Output the (x, y) coordinate of the center of the cell containing the given text.  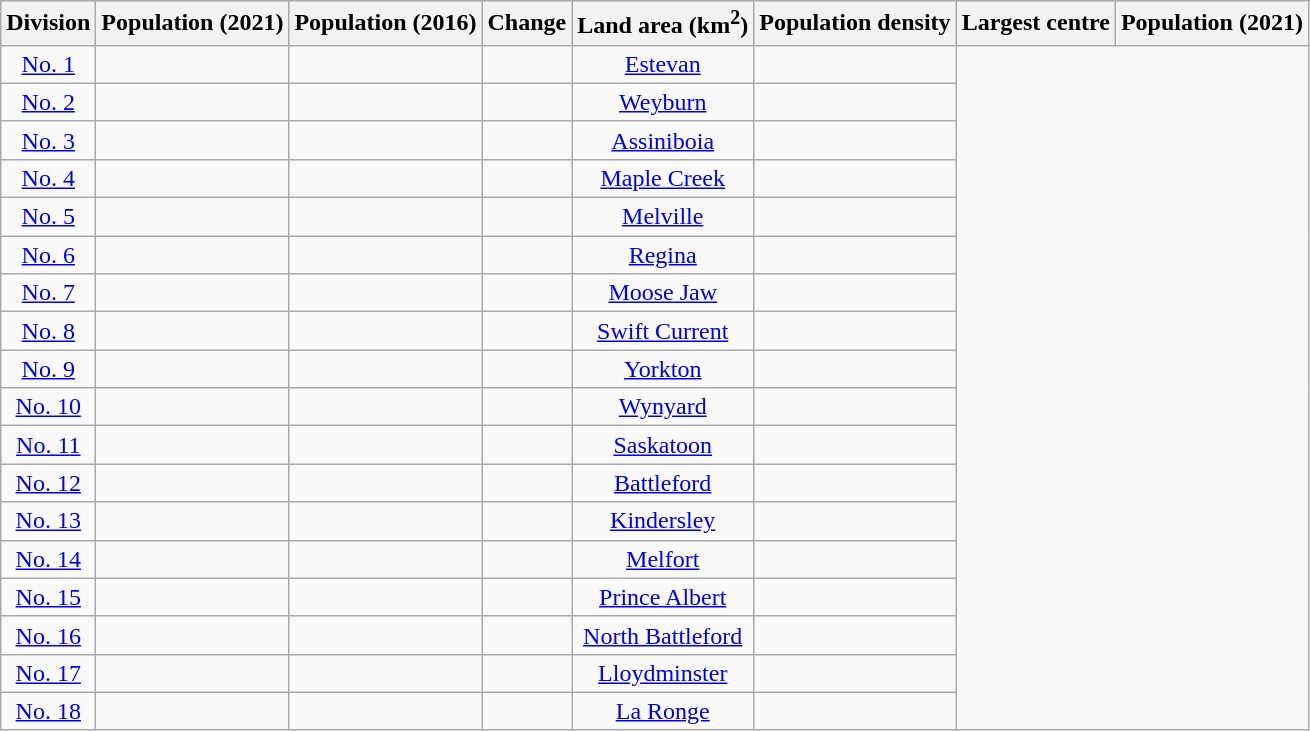
Population density (855, 24)
Land area (km2) (663, 24)
Saskatoon (663, 445)
No. 6 (48, 255)
No. 16 (48, 635)
Wynyard (663, 407)
Prince Albert (663, 597)
No. 11 (48, 445)
North Battleford (663, 635)
No. 14 (48, 559)
No. 17 (48, 673)
Assiniboia (663, 140)
No. 12 (48, 483)
No. 5 (48, 217)
Population (2016) (386, 24)
No. 15 (48, 597)
Regina (663, 255)
Largest centre (1036, 24)
No. 18 (48, 711)
No. 8 (48, 331)
No. 2 (48, 102)
Lloydminster (663, 673)
Maple Creek (663, 178)
Estevan (663, 64)
No. 10 (48, 407)
Moose Jaw (663, 293)
Melville (663, 217)
No. 3 (48, 140)
No. 1 (48, 64)
No. 7 (48, 293)
Yorkton (663, 369)
La Ronge (663, 711)
No. 4 (48, 178)
Weyburn (663, 102)
Swift Current (663, 331)
Battleford (663, 483)
No. 9 (48, 369)
Change (527, 24)
No. 13 (48, 521)
Division (48, 24)
Kindersley (663, 521)
Melfort (663, 559)
